Detect which cell encompasses the target text, then output its [x, y] center coordinate. 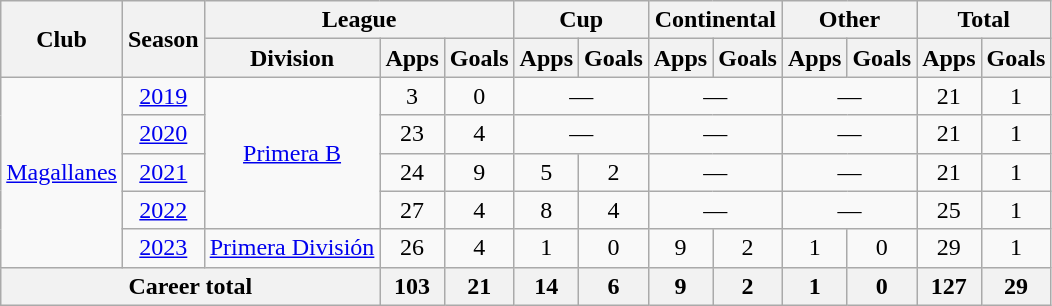
2023 [163, 248]
Primera División [292, 248]
Magallanes [62, 172]
26 [412, 248]
2022 [163, 210]
27 [412, 210]
6 [614, 286]
Career total [190, 286]
103 [412, 286]
3 [412, 96]
Total [984, 20]
14 [546, 286]
23 [412, 134]
2021 [163, 172]
Season [163, 39]
League [359, 20]
Division [292, 58]
Cup [581, 20]
Other [849, 20]
5 [546, 172]
Continental [715, 20]
25 [949, 210]
8 [546, 210]
127 [949, 286]
Club [62, 39]
2019 [163, 96]
Primera B [292, 153]
24 [412, 172]
2020 [163, 134]
